Return the (X, Y) coordinate for the center point of the cell that contains the specified text.  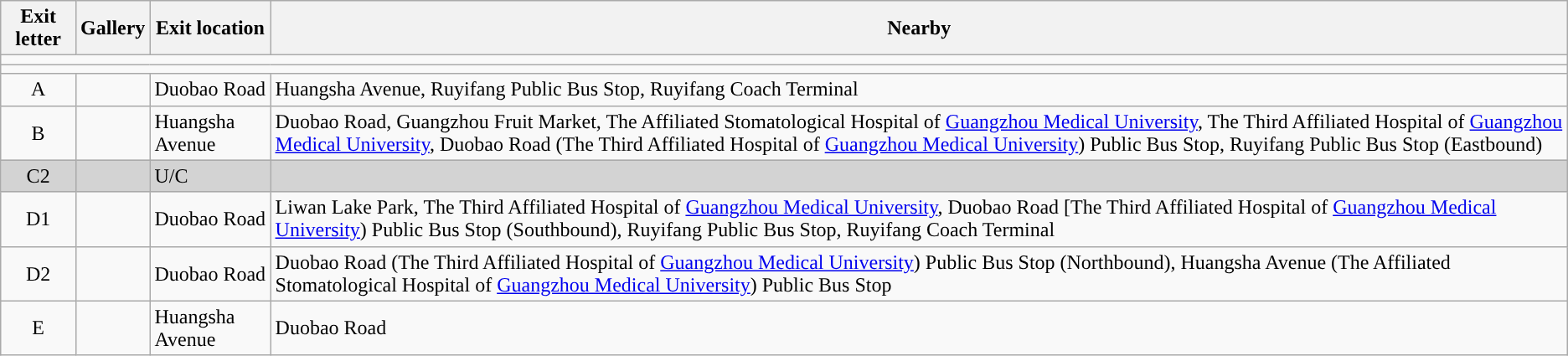
D1 (39, 219)
Huangsha Avenue, Ruyifang Public Bus Stop, Ruyifang Coach Terminal (919, 90)
Gallery (113, 28)
C2 (39, 176)
D2 (39, 273)
U/C (210, 176)
Exit location (210, 28)
B (39, 132)
E (39, 328)
Nearby (919, 28)
Exit letter (39, 28)
A (39, 90)
